Scan for the cell matching the given text and deliver its (X, Y) coordinate at center. 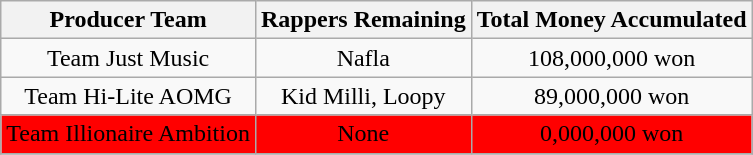
None (363, 134)
Total Money Accumulated (612, 20)
108,000,000 won (612, 58)
Team Illionaire Ambition (128, 134)
Team Just Music (128, 58)
89,000,000 won (612, 96)
Team Hi-Lite AOMG (128, 96)
Kid Milli, Loopy (363, 96)
0,000,000 won (612, 134)
Rappers Remaining (363, 20)
Producer Team (128, 20)
Nafla (363, 58)
